For the text-containing cell, return its midpoint in [X, Y] coordinate format. 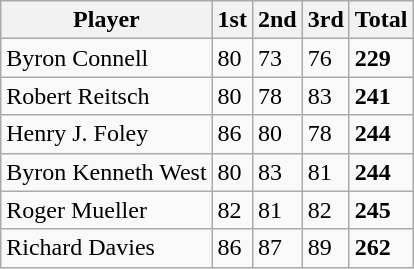
Player [106, 20]
89 [326, 248]
229 [381, 58]
76 [326, 58]
2nd [277, 20]
Byron Kenneth West [106, 172]
87 [277, 248]
3rd [326, 20]
Total [381, 20]
Richard Davies [106, 248]
245 [381, 210]
73 [277, 58]
Robert Reitsch [106, 96]
262 [381, 248]
Henry J. Foley [106, 134]
Byron Connell [106, 58]
1st [232, 20]
Roger Mueller [106, 210]
241 [381, 96]
